For the text-containing cell, return its midpoint in (x, y) coordinate format. 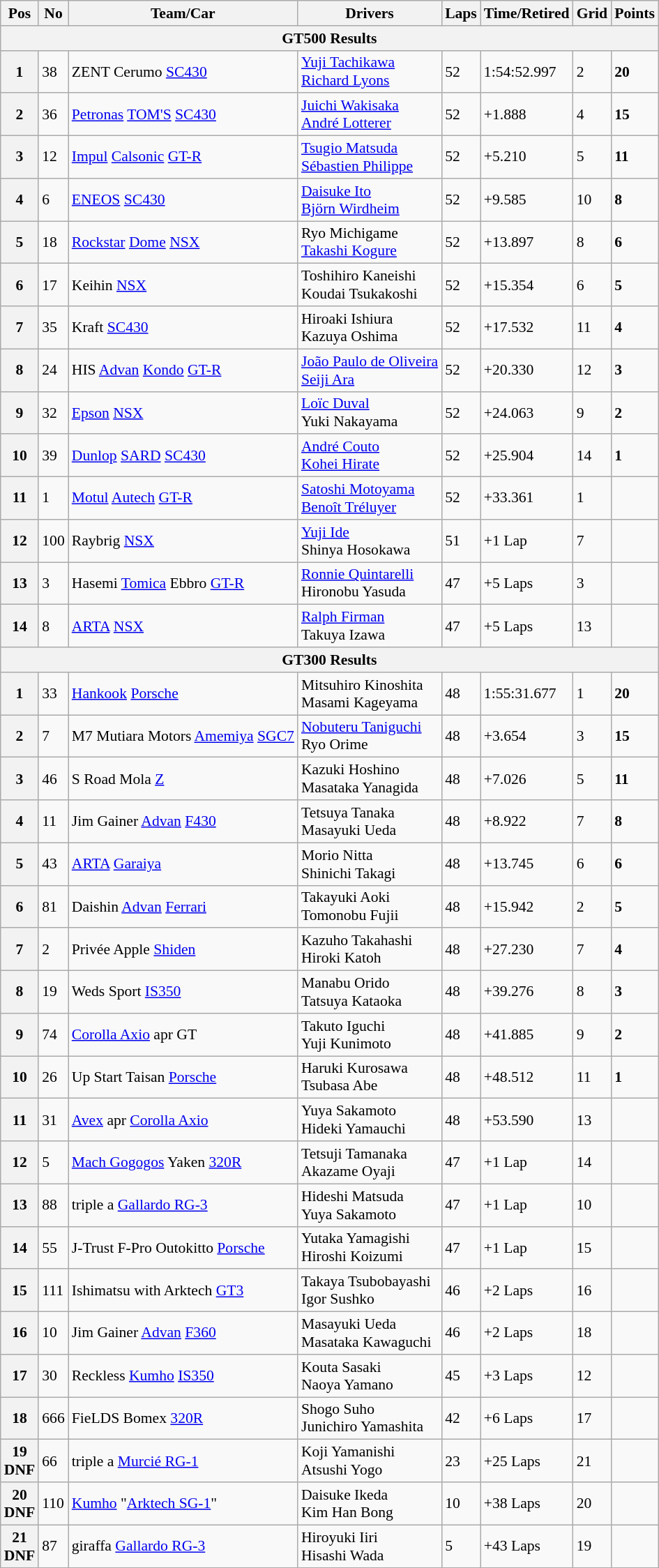
giraffa Gallardo RG-3 (183, 1546)
Avex apr Corolla Axio (183, 1120)
Yuji Tachikawa Richard Lyons (370, 71)
Masayuki Ueda Masataka Kawaguchi (370, 1334)
+25.904 (527, 456)
Hideshi Matsuda Yuya Sakamoto (370, 1205)
Satoshi Motoyama Benoît Tréluyer (370, 498)
M7 Mutiara Motors Amemiya SGC7 (183, 737)
Takaya Tsubobayashi Igor Sushko (370, 1290)
26 (53, 1077)
+15.354 (527, 285)
triple a Murcié RG-1 (183, 1461)
Nobuteru Taniguchi Ryo Orime (370, 737)
33 (53, 693)
88 (53, 1205)
Team/Car (183, 13)
João Paulo de Oliveira Seiji Ara (370, 370)
+17.532 (527, 328)
triple a Gallardo RG-3 (183, 1205)
Hiroyuki Iiri Hisashi Wada (370, 1546)
+38 Laps (527, 1504)
Hiroaki Ishiura Kazuya Oshima (370, 328)
GT500 Results (329, 38)
+8.922 (527, 822)
Rockstar Dome NSX (183, 243)
Daisuke Ito Björn Wirdheim (370, 199)
Weds Sport IS350 (183, 992)
Laps (461, 13)
Kazuho Takahashi Hiroki Katoh (370, 950)
Hankook Porsche (183, 693)
Yutaka Yamagishi Hiroshi Koizumi (370, 1247)
+15.942 (527, 907)
66 (53, 1461)
+9.585 (527, 199)
1:54:52.997 (527, 71)
ENEOS SC430 (183, 199)
Toshihiro Kaneishi Koudai Tsukakoshi (370, 285)
55 (53, 1247)
Keihin NSX (183, 285)
Pos (20, 13)
Ryo Michigame Takashi Kogure (370, 243)
Up Start Taisan Porsche (183, 1077)
+3.654 (527, 737)
+39.276 (527, 992)
Manabu Orido Tatsuya Kataoka (370, 992)
Petronas TOM'S SC430 (183, 114)
1:55:31.677 (527, 693)
+13.745 (527, 864)
21DNF (20, 1546)
666 (53, 1419)
Koji Yamanishi Atsushi Yogo (370, 1461)
No (53, 13)
20DNF (20, 1504)
Kraft SC430 (183, 328)
+43 Laps (527, 1546)
Morio Nitta Shinichi Takagi (370, 864)
+33.361 (527, 498)
Drivers (370, 13)
Jim Gainer Advan F430 (183, 822)
87 (53, 1546)
39 (53, 456)
Grid (593, 13)
FieLDS Bomex 320R (183, 1419)
+5.210 (527, 158)
Haruki Kurosawa Tsubasa Abe (370, 1077)
Daishin Advan Ferrari (183, 907)
Loïc Duval Yuki Nakayama (370, 413)
ARTA Garaiya (183, 864)
+41.885 (527, 1035)
Yuji Ide Shinya Hosokawa (370, 541)
Daisuke Ikeda Kim Han Bong (370, 1504)
Reckless Kumho IS350 (183, 1375)
+24.063 (527, 413)
31 (53, 1120)
Ronnie Quintarelli Hironobu Yasuda (370, 583)
+20.330 (527, 370)
+48.512 (527, 1077)
Yuya Sakamoto Hideki Yamauchi (370, 1120)
Tsugio Matsuda Sébastien Philippe (370, 158)
André Couto Kohei Hirate (370, 456)
J-Trust F-Pro Outokitto Porsche (183, 1247)
Shogo Suho Junichiro Yamashita (370, 1419)
S Road Mola Z (183, 778)
+25 Laps (527, 1461)
+3 Laps (527, 1375)
Kumho "Arktech SG-1" (183, 1504)
+13.897 (527, 243)
Raybrig NSX (183, 541)
HIS Advan Kondo GT-R (183, 370)
43 (53, 864)
Tetsuya Tanaka Masayuki Ueda (370, 822)
Epson NSX (183, 413)
Mitsuhiro Kinoshita Masami Kageyama (370, 693)
45 (461, 1375)
Takuto Iguchi Yuji Kunimoto (370, 1035)
Juichi Wakisaka André Lotterer (370, 114)
Time/Retired (527, 13)
Jim Gainer Advan F360 (183, 1334)
+6 Laps (527, 1419)
Kouta Sasaki Naoya Yamano (370, 1375)
111 (53, 1290)
ARTA NSX (183, 626)
35 (53, 328)
Motul Autech GT-R (183, 498)
Privée Apple Shiden (183, 950)
+7.026 (527, 778)
Corolla Axio apr GT (183, 1035)
Kazuki Hoshino Masataka Yanagida (370, 778)
+53.590 (527, 1120)
Impul Calsonic GT-R (183, 158)
ZENT Cerumo SC430 (183, 71)
42 (461, 1419)
19DNF (20, 1461)
Points (635, 13)
100 (53, 541)
51 (461, 541)
81 (53, 907)
38 (53, 71)
Takayuki Aoki Tomonobu Fujii (370, 907)
30 (53, 1375)
23 (461, 1461)
Tetsuji Tamanaka Akazame Oyaji (370, 1162)
+27.230 (527, 950)
Hasemi Tomica Ebbro GT-R (183, 583)
110 (53, 1504)
Dunlop SARD SC430 (183, 456)
36 (53, 114)
Ishimatsu with Arktech GT3 (183, 1290)
Ralph Firman Takuya Izawa (370, 626)
21 (593, 1461)
Mach Gogogos Yaken 320R (183, 1162)
74 (53, 1035)
GT300 Results (329, 660)
+1.888 (527, 114)
32 (53, 413)
24 (53, 370)
